For the text-containing cell, return its midpoint in (x, y) coordinate format. 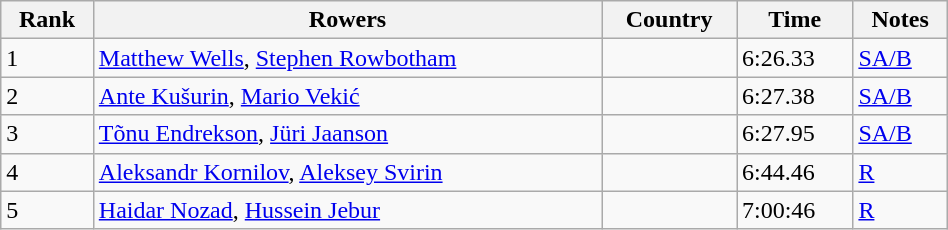
Time (794, 20)
Haidar Nozad, Hussein Jebur (347, 210)
Tõnu Endrekson, Jüri Jaanson (347, 134)
6:27.95 (794, 134)
Rowers (347, 20)
6:26.33 (794, 58)
2 (48, 96)
7:00:46 (794, 210)
Ante Kušurin, Mario Vekić (347, 96)
1 (48, 58)
5 (48, 210)
Matthew Wells, Stephen Rowbotham (347, 58)
Notes (900, 20)
Rank (48, 20)
6:44.46 (794, 172)
Country (670, 20)
4 (48, 172)
6:27.38 (794, 96)
3 (48, 134)
Aleksandr Kornilov, Aleksey Svirin (347, 172)
